Pinpoint the cell where the given text exists, returning its (X, Y) midpoint coordinate. 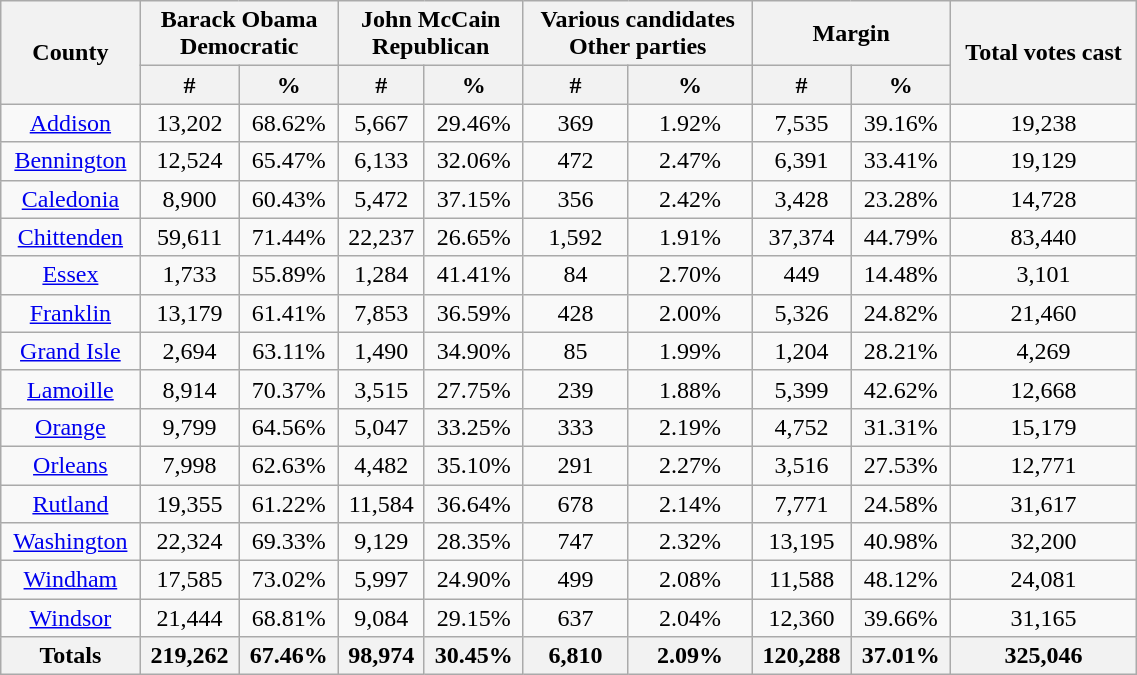
5,667 (381, 123)
Addison (70, 123)
2.70% (690, 275)
17,585 (190, 580)
8,900 (190, 199)
15,179 (1044, 427)
34.90% (474, 351)
61.41% (288, 313)
333 (576, 427)
428 (576, 313)
7,771 (802, 503)
637 (576, 618)
33.25% (474, 427)
6,810 (576, 656)
27.75% (474, 389)
69.33% (288, 542)
41.41% (474, 275)
71.44% (288, 237)
2.04% (690, 618)
12,360 (802, 618)
7,998 (190, 465)
24.90% (474, 580)
3,515 (381, 389)
1,284 (381, 275)
9,799 (190, 427)
219,262 (190, 656)
26.65% (474, 237)
291 (576, 465)
6,133 (381, 161)
32.06% (474, 161)
7,853 (381, 313)
Franklin (70, 313)
24.58% (900, 503)
2.00% (690, 313)
13,202 (190, 123)
2.47% (690, 161)
63.11% (288, 351)
4,269 (1044, 351)
3,101 (1044, 275)
31,617 (1044, 503)
64.56% (288, 427)
Orleans (70, 465)
356 (576, 199)
11,584 (381, 503)
27.53% (900, 465)
1.99% (690, 351)
120,288 (802, 656)
747 (576, 542)
8,914 (190, 389)
1.91% (690, 237)
499 (576, 580)
19,129 (1044, 161)
83,440 (1044, 237)
5,047 (381, 427)
32,200 (1044, 542)
48.12% (900, 580)
61.22% (288, 503)
36.59% (474, 313)
1,592 (576, 237)
John McCainRepublican (430, 34)
14,728 (1044, 199)
4,482 (381, 465)
2.08% (690, 580)
23.28% (900, 199)
30.45% (474, 656)
73.02% (288, 580)
Barack ObamaDemocratic (239, 34)
325,046 (1044, 656)
36.64% (474, 503)
21,444 (190, 618)
Total votes cast (1044, 52)
44.79% (900, 237)
Chittenden (70, 237)
2.42% (690, 199)
35.10% (474, 465)
65.47% (288, 161)
22,237 (381, 237)
21,460 (1044, 313)
14.48% (900, 275)
369 (576, 123)
1,490 (381, 351)
67.46% (288, 656)
Windham (70, 580)
Washington (70, 542)
1,204 (802, 351)
5,997 (381, 580)
68.62% (288, 123)
7,535 (802, 123)
4,752 (802, 427)
Totals (70, 656)
County (70, 52)
239 (576, 389)
13,195 (802, 542)
59,611 (190, 237)
22,324 (190, 542)
Orange (70, 427)
Windsor (70, 618)
6,391 (802, 161)
11,588 (802, 580)
39.16% (900, 123)
31,165 (1044, 618)
29.46% (474, 123)
85 (576, 351)
33.41% (900, 161)
55.89% (288, 275)
84 (576, 275)
Various candidatesOther parties (638, 34)
2.19% (690, 427)
62.63% (288, 465)
40.98% (900, 542)
28.35% (474, 542)
5,472 (381, 199)
39.66% (900, 618)
12,771 (1044, 465)
Grand Isle (70, 351)
5,326 (802, 313)
1,733 (190, 275)
Rutland (70, 503)
98,974 (381, 656)
2.27% (690, 465)
2.14% (690, 503)
29.15% (474, 618)
37.15% (474, 199)
37,374 (802, 237)
31.31% (900, 427)
Caledonia (70, 199)
2.09% (690, 656)
12,668 (1044, 389)
Lamoille (70, 389)
1.88% (690, 389)
3,516 (802, 465)
3,428 (802, 199)
Bennington (70, 161)
2.32% (690, 542)
678 (576, 503)
12,524 (190, 161)
24,081 (1044, 580)
2,694 (190, 351)
42.62% (900, 389)
37.01% (900, 656)
19,238 (1044, 123)
472 (576, 161)
28.21% (900, 351)
449 (802, 275)
9,129 (381, 542)
5,399 (802, 389)
Essex (70, 275)
68.81% (288, 618)
1.92% (690, 123)
13,179 (190, 313)
60.43% (288, 199)
9,084 (381, 618)
Margin (851, 34)
24.82% (900, 313)
70.37% (288, 389)
19,355 (190, 503)
